Provide the [x, y] coordinate of the cell's center where the given text is located.  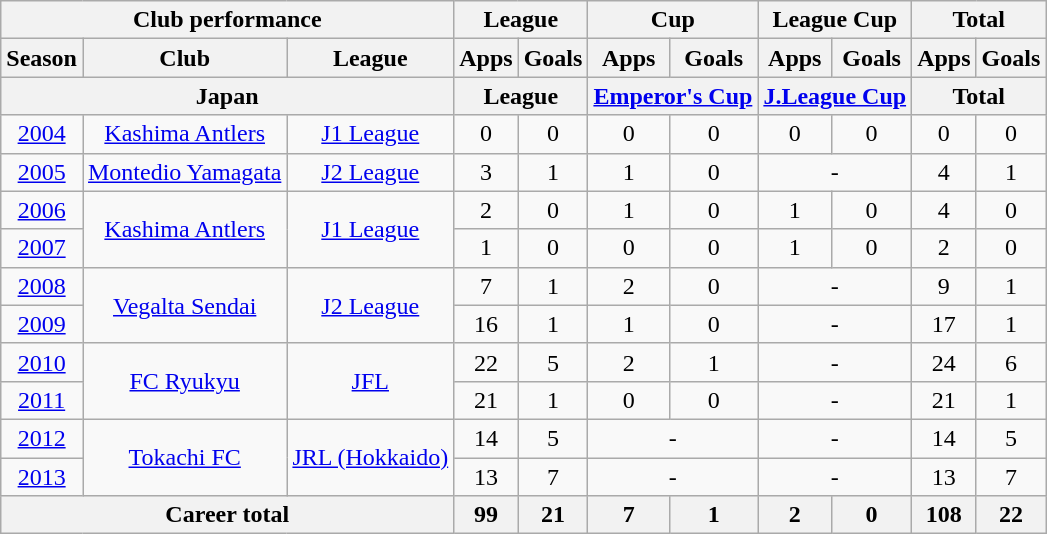
Japan [228, 96]
JRL (Hokkaido) [370, 457]
Season [42, 58]
Montedio Yamagata [184, 172]
6 [1011, 362]
2013 [42, 477]
2009 [42, 324]
Club performance [228, 20]
2010 [42, 362]
108 [944, 515]
2006 [42, 210]
2005 [42, 172]
2007 [42, 248]
9 [944, 286]
Career total [228, 515]
League Cup [835, 20]
FC Ryukyu [184, 381]
Tokachi FC [184, 457]
2012 [42, 438]
2008 [42, 286]
16 [486, 324]
99 [486, 515]
J.League Cup [835, 96]
24 [944, 362]
Club [184, 58]
Emperor's Cup [673, 96]
17 [944, 324]
3 [486, 172]
2011 [42, 400]
JFL [370, 381]
Cup [673, 20]
Vegalta Sendai [184, 305]
2004 [42, 134]
